Locate the cell with the specified text and output its [x, y] center coordinate. 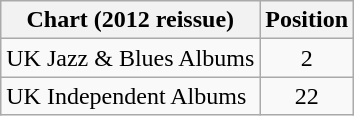
2 [307, 58]
Chart (2012 reissue) [130, 20]
22 [307, 96]
UK Jazz & Blues Albums [130, 58]
UK Independent Albums [130, 96]
Position [307, 20]
